Provide the [X, Y] coordinate of the cell's center where the given text is located.  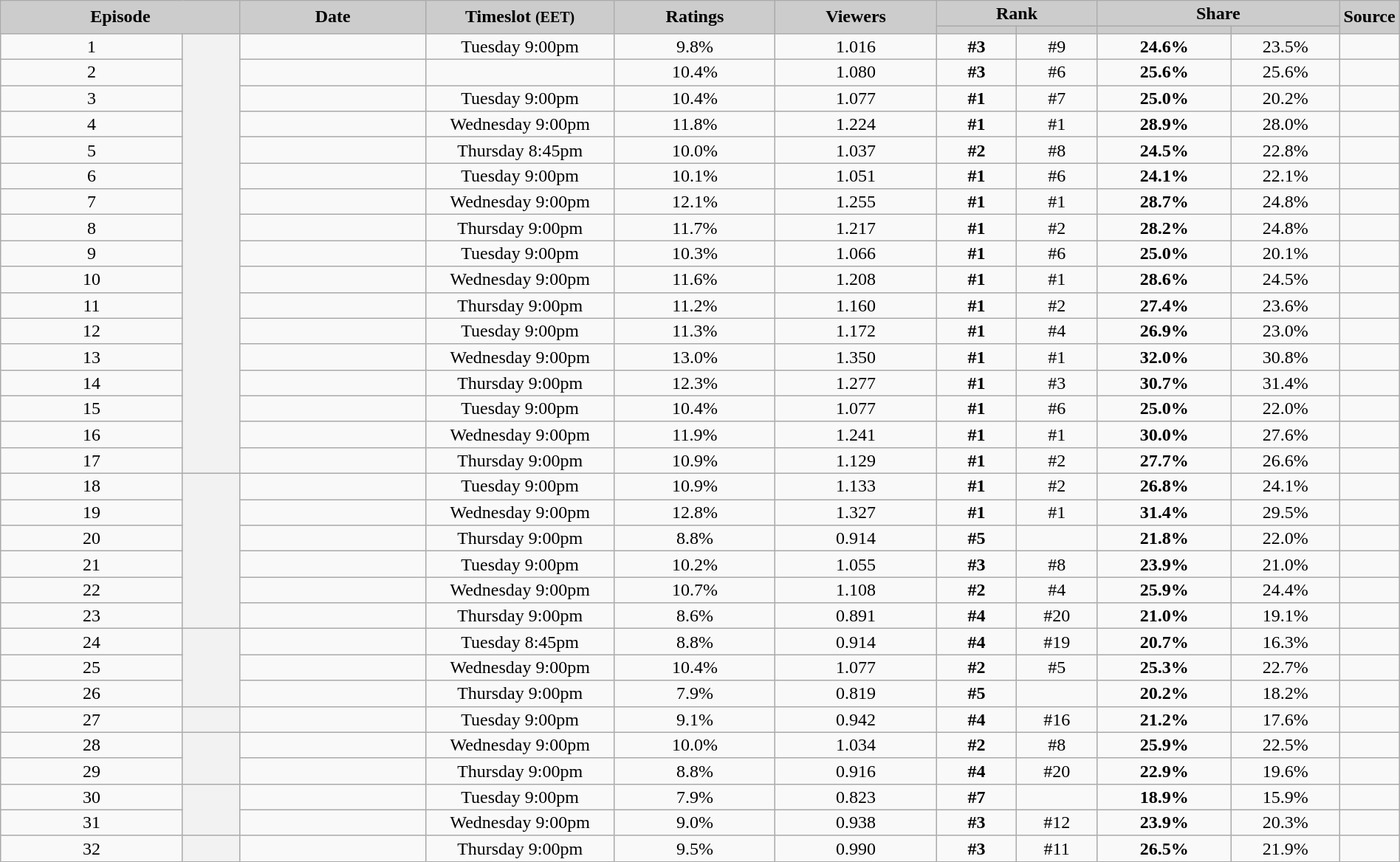
24.6% [1164, 46]
24 [92, 642]
20.1% [1286, 254]
26.6% [1286, 461]
Ratings [695, 18]
20.3% [1286, 822]
10.1% [695, 176]
23 [92, 616]
27.4% [1164, 306]
9.0% [695, 822]
30.7% [1164, 382]
1.108 [856, 590]
26.5% [1164, 849]
1.066 [856, 254]
23.5% [1286, 46]
32 [92, 849]
26.9% [1164, 331]
28.7% [1164, 202]
11.3% [695, 331]
0.823 [856, 797]
18 [92, 487]
32.0% [1164, 357]
28.2% [1164, 227]
15 [92, 409]
1.129 [856, 461]
10.7% [695, 590]
18.2% [1286, 694]
31 [92, 822]
12.3% [695, 382]
19.6% [1286, 770]
Viewers [856, 18]
1.016 [856, 46]
10.2% [695, 564]
26 [92, 694]
0.942 [856, 719]
15.9% [1286, 797]
0.891 [856, 616]
7 [92, 202]
28 [92, 745]
1.080 [856, 72]
22.7% [1286, 667]
21 [92, 564]
1.277 [856, 382]
23.0% [1286, 331]
0.938 [856, 822]
25 [92, 667]
1.350 [856, 357]
19.1% [1286, 616]
17 [92, 461]
13 [92, 357]
#12 [1057, 822]
1.051 [856, 176]
#9 [1057, 46]
11.8% [695, 124]
9.1% [695, 719]
1.034 [856, 745]
22.8% [1286, 151]
18.9% [1164, 797]
#19 [1057, 642]
17.6% [1286, 719]
0.916 [856, 770]
11 [92, 306]
28.9% [1164, 124]
9 [92, 254]
1 [92, 46]
13.0% [695, 357]
Tuesday 8:45pm [520, 642]
Rank [1017, 13]
22.9% [1164, 770]
0.819 [856, 694]
21.8% [1164, 539]
28.0% [1286, 124]
20 [92, 539]
Date [332, 18]
1.255 [856, 202]
30.8% [1286, 357]
Timeslot (EET) [520, 18]
26.8% [1164, 487]
30.0% [1164, 434]
1.160 [856, 306]
11.6% [695, 279]
27 [92, 719]
10.3% [695, 254]
1.037 [856, 151]
22.1% [1286, 176]
1.208 [856, 279]
22 [92, 590]
1.133 [856, 487]
22.5% [1286, 745]
29.5% [1286, 512]
25.3% [1164, 667]
16 [92, 434]
1.217 [856, 227]
12.8% [695, 512]
11.2% [695, 306]
5 [92, 151]
1.241 [856, 434]
16.3% [1286, 642]
12.1% [695, 202]
27.7% [1164, 461]
27.6% [1286, 434]
Episode [120, 18]
28.6% [1164, 279]
11.7% [695, 227]
12 [92, 331]
23.6% [1286, 306]
6 [92, 176]
Source [1369, 18]
Thursday 8:45pm [520, 151]
29 [92, 770]
14 [92, 382]
#11 [1057, 849]
Share [1218, 13]
1.055 [856, 564]
4 [92, 124]
0.990 [856, 849]
1.172 [856, 331]
30 [92, 797]
2 [92, 72]
9.8% [695, 46]
21.2% [1164, 719]
9.5% [695, 849]
21.9% [1286, 849]
24.4% [1286, 590]
1.224 [856, 124]
20.7% [1164, 642]
8 [92, 227]
8.6% [695, 616]
#16 [1057, 719]
3 [92, 99]
19 [92, 512]
10 [92, 279]
1.327 [856, 512]
11.9% [695, 434]
